For the text-containing cell, return its midpoint in (x, y) coordinate format. 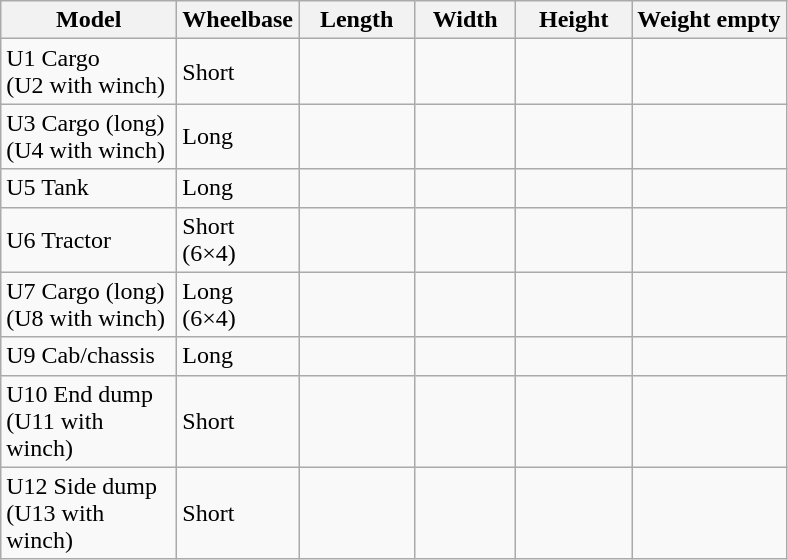
Weight empty (709, 20)
Wheelbase (238, 20)
Height (574, 20)
Width (466, 20)
U5 Tank (89, 188)
U7 Cargo (long) (U8 with winch) (89, 304)
U3 Cargo (long) (U4 with winch) (89, 136)
U10 End dump (U11 with winch) (89, 421)
Model (89, 20)
Short (6×4) (238, 240)
U1 Cargo (U2 with winch) (89, 72)
U6 Tractor (89, 240)
Long (6×4) (238, 304)
U9 Cab/chassis (89, 356)
U12 Side dump (U13 with winch) (89, 513)
Length (357, 20)
